Search for the cell housing the specified text and yield its [X, Y] center coordinate. 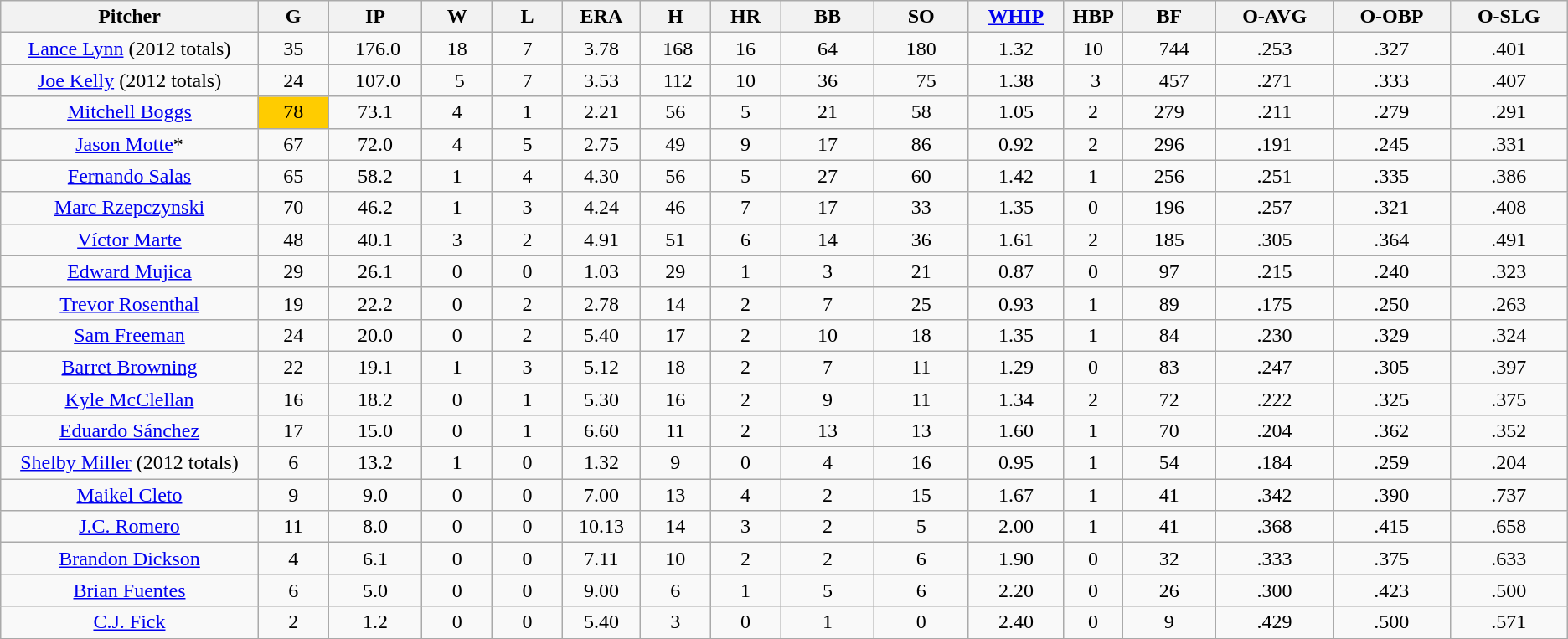
1.03 [601, 271]
168 [675, 49]
2.40 [1017, 622]
.259 [1392, 463]
27 [828, 176]
.407 [1509, 80]
.329 [1392, 335]
Joe Kelly (2012 totals) [129, 80]
89 [1169, 303]
.408 [1509, 208]
2.75 [601, 144]
.250 [1392, 303]
.331 [1509, 144]
60 [921, 176]
54 [1169, 463]
7.00 [601, 495]
.368 [1275, 527]
BB [828, 17]
107.0 [375, 80]
2.20 [1017, 590]
HR [745, 17]
22.2 [375, 303]
13.2 [375, 463]
.279 [1392, 112]
.184 [1275, 463]
Maikel Cleto [129, 495]
7.11 [601, 559]
O-AVG [1275, 17]
.386 [1509, 176]
L [528, 17]
15.0 [375, 431]
Brian Fuentes [129, 590]
65 [293, 176]
196 [1169, 208]
4.24 [601, 208]
.300 [1275, 590]
.423 [1392, 590]
112 [675, 80]
6.1 [375, 559]
2.21 [601, 112]
.390 [1392, 495]
.247 [1275, 367]
5.0 [375, 590]
Brandon Dickson [129, 559]
279 [1169, 112]
.429 [1275, 622]
1.05 [1017, 112]
0.93 [1017, 303]
.257 [1275, 208]
1.34 [1017, 399]
46 [675, 208]
IP [375, 17]
.401 [1509, 49]
.415 [1392, 527]
185 [1169, 240]
1.38 [1017, 80]
.271 [1275, 80]
97 [1169, 271]
75 [921, 80]
.215 [1275, 271]
64 [828, 49]
46.2 [375, 208]
Edward Mujica [129, 271]
Lance Lynn (2012 totals) [129, 49]
ERA [601, 17]
.352 [1509, 431]
1.2 [375, 622]
.211 [1275, 112]
2.78 [601, 303]
1.60 [1017, 431]
.251 [1275, 176]
.324 [1509, 335]
0.95 [1017, 463]
9.0 [375, 495]
3.78 [601, 49]
72 [1169, 399]
Mitchell Boggs [129, 112]
C.J. Fick [129, 622]
457 [1169, 80]
256 [1169, 176]
.327 [1392, 49]
Sam Freeman [129, 335]
.364 [1392, 240]
1.61 [1017, 240]
176.0 [375, 49]
26 [1169, 590]
3.53 [601, 80]
.245 [1392, 144]
.571 [1509, 622]
.737 [1509, 495]
73.1 [375, 112]
.321 [1392, 208]
2.00 [1017, 527]
.491 [1509, 240]
35 [293, 49]
0.92 [1017, 144]
G [293, 17]
.323 [1509, 271]
19.1 [375, 367]
72.0 [375, 144]
0.87 [1017, 271]
1.42 [1017, 176]
5.30 [601, 399]
Eduardo Sánchez [129, 431]
58 [921, 112]
Trevor Rosenthal [129, 303]
.342 [1275, 495]
Barret Browning [129, 367]
20.0 [375, 335]
51 [675, 240]
744 [1169, 49]
84 [1169, 335]
86 [921, 144]
5.12 [601, 367]
8.0 [375, 527]
15 [921, 495]
9.00 [601, 590]
.658 [1509, 527]
BF [1169, 17]
O-OBP [1392, 17]
Shelby Miller (2012 totals) [129, 463]
26.1 [375, 271]
.240 [1392, 271]
H [675, 17]
HBP [1093, 17]
58.2 [375, 176]
W [457, 17]
.335 [1392, 176]
Jason Motte* [129, 144]
48 [293, 240]
.191 [1275, 144]
67 [293, 144]
.222 [1275, 399]
Marc Rzepczynski [129, 208]
22 [293, 367]
1.90 [1017, 559]
32 [1169, 559]
.325 [1392, 399]
Kyle McClellan [129, 399]
Víctor Marte [129, 240]
O-SLG [1509, 17]
Pitcher [129, 17]
6.60 [601, 431]
40.1 [375, 240]
25 [921, 303]
.263 [1509, 303]
.633 [1509, 559]
1.67 [1017, 495]
10.13 [601, 527]
.397 [1509, 367]
19 [293, 303]
J.C. Romero [129, 527]
78 [293, 112]
.253 [1275, 49]
.362 [1392, 431]
33 [921, 208]
4.91 [601, 240]
18.2 [375, 399]
.230 [1275, 335]
1.29 [1017, 367]
49 [675, 144]
WHIP [1017, 17]
.175 [1275, 303]
4.30 [601, 176]
180 [921, 49]
.291 [1509, 112]
83 [1169, 367]
SO [921, 17]
Fernando Salas [129, 176]
296 [1169, 144]
